Find where the given text appears and provide that cell's center as [X, Y] coordinate. 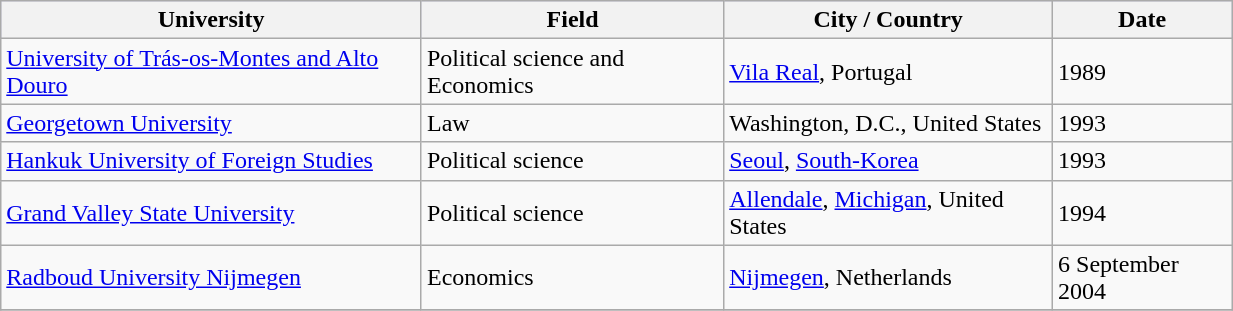
Vila Real, Portugal [888, 72]
University [212, 20]
Hankuk University of Foreign Studies [212, 161]
Radboud University Nijmegen [212, 278]
Date [1142, 20]
6 September 2004 [1142, 278]
Georgetown University [212, 123]
City / Country [888, 20]
Nijmegen, Netherlands [888, 278]
Political science and Economics [572, 72]
1994 [1142, 212]
Law [572, 123]
Washington, D.C., United States [888, 123]
Allendale, Michigan, United States [888, 212]
Grand Valley State University [212, 212]
University of Trás-os-Montes and Alto Douro [212, 72]
Economics [572, 278]
Field [572, 20]
1989 [1142, 72]
Seoul, South-Korea [888, 161]
